Search for the cell housing the specified text and yield its (X, Y) center coordinate. 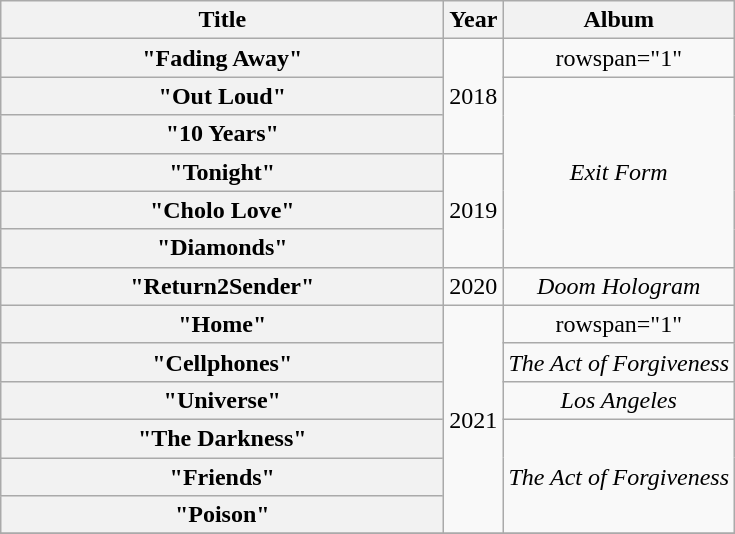
2019 (474, 210)
"Poison" (222, 515)
"Friends" (222, 477)
Year (474, 20)
Exit Form (619, 172)
"Diamonds" (222, 248)
"Cholo Love" (222, 210)
"The Darkness" (222, 438)
Doom Hologram (619, 286)
Title (222, 20)
"Out Loud" (222, 96)
"Return2Sender" (222, 286)
Los Angeles (619, 400)
Album (619, 20)
"10 Years" (222, 134)
2021 (474, 419)
"Universe" (222, 400)
"Home" (222, 324)
"Tonight" (222, 172)
2020 (474, 286)
"Cellphones" (222, 362)
2018 (474, 96)
"Fading Away" (222, 58)
